Pinpoint the cell where the given text exists, returning its (x, y) midpoint coordinate. 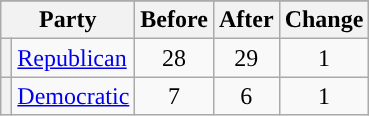
7 (174, 96)
Before (174, 20)
28 (174, 58)
Party (68, 20)
Republican (74, 58)
After (246, 20)
29 (246, 58)
Change (324, 20)
6 (246, 96)
Democratic (74, 96)
